Identify which cell holds the provided text, then report its (X, Y) central coordinate. 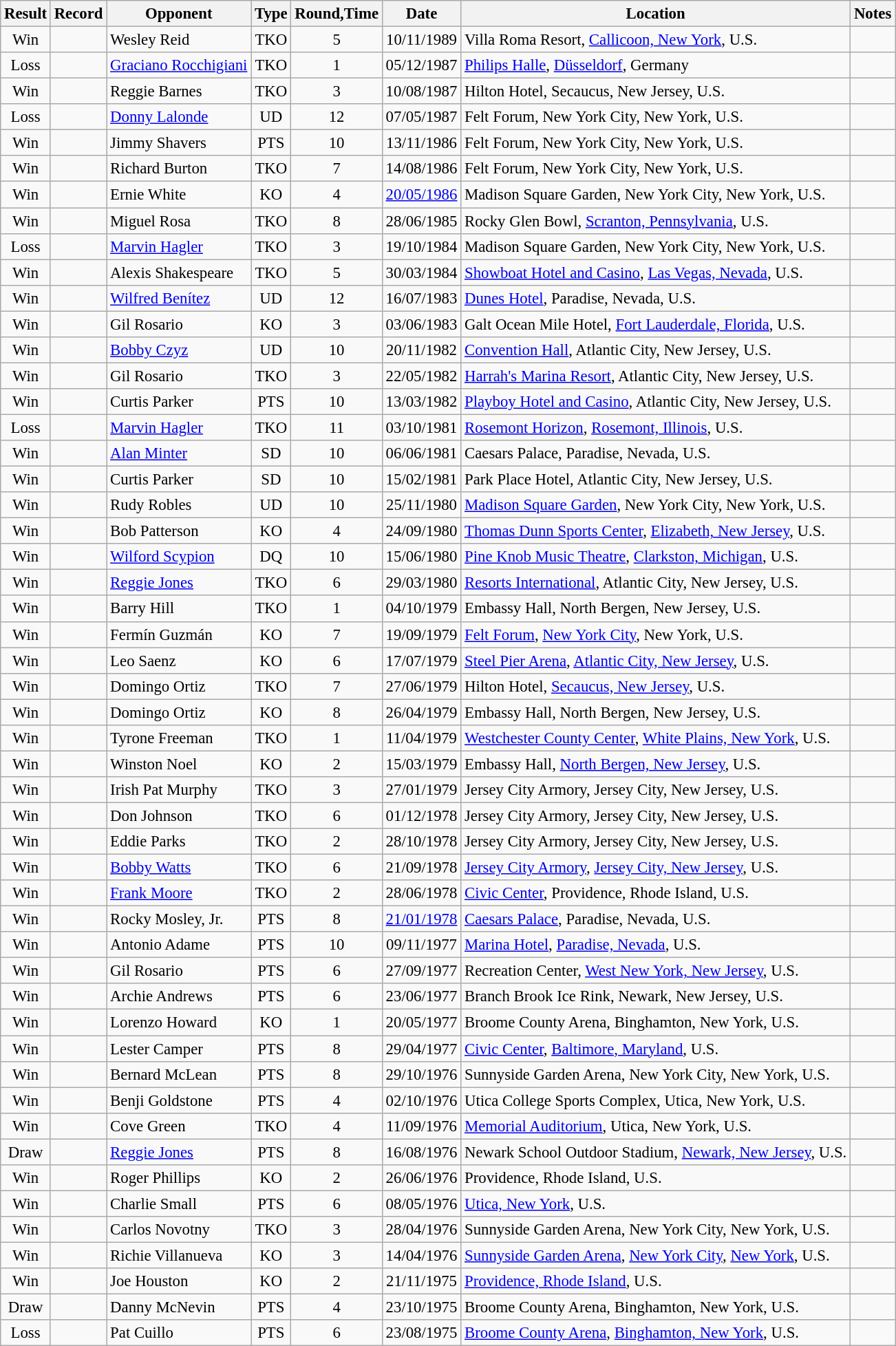
Alan Minter (179, 453)
15/02/1981 (421, 480)
Utica, New York, U.S. (656, 1204)
Westchester County Center, White Plains, New York, U.S. (656, 738)
Villa Roma Resort, Callicoon, New York, U.S. (656, 40)
Galt Ocean Mile Hotel, Fort Lauderdale, Florida, U.S. (656, 324)
Miguel Rosa (179, 221)
Joe Houston (179, 1281)
23/06/1977 (421, 997)
Round,Time (337, 14)
20/11/1982 (421, 350)
08/05/1976 (421, 1204)
Richard Burton (179, 169)
13/03/1982 (421, 402)
Newark School Outdoor Stadium, Newark, New Jersey, U.S. (656, 1152)
Philips Halle, Düsseldorf, Germany (656, 65)
06/06/1981 (421, 453)
26/04/1979 (421, 712)
05/12/1987 (421, 65)
Rosemont Horizon, Rosemont, Illinois, U.S. (656, 427)
15/03/1979 (421, 764)
01/12/1978 (421, 815)
19/09/1979 (421, 634)
Leo Saenz (179, 661)
03/10/1981 (421, 427)
Reggie Barnes (179, 92)
Park Place Hotel, Atlantic City, New Jersey, U.S. (656, 480)
Rudy Robles (179, 505)
Marina Hotel, Paradise, Nevada, U.S. (656, 945)
07/05/1987 (421, 117)
11/04/1979 (421, 738)
Wesley Reid (179, 40)
Donny Lalonde (179, 117)
23/10/1975 (421, 1307)
Alexis Shakespeare (179, 273)
Civic Center, Baltimore, Maryland, U.S. (656, 1049)
Thomas Dunn Sports Center, Elizabeth, New Jersey, U.S. (656, 531)
13/11/1986 (421, 143)
Frank Moore (179, 893)
Eddie Parks (179, 842)
29/10/1976 (421, 1074)
14/08/1986 (421, 169)
27/06/1979 (421, 686)
Barry Hill (179, 609)
Pat Cuillo (179, 1333)
26/06/1976 (421, 1178)
21/09/1978 (421, 868)
30/03/1984 (421, 273)
Don Johnson (179, 815)
Steel Pier Arena, Atlantic City, New Jersey, U.S. (656, 661)
14/04/1976 (421, 1255)
Opponent (179, 14)
03/06/1983 (421, 324)
10/11/1989 (421, 40)
23/08/1975 (421, 1333)
Benji Goldstone (179, 1100)
29/04/1977 (421, 1049)
Showboat Hotel and Casino, Las Vegas, Nevada, U.S. (656, 273)
15/06/1980 (421, 557)
Bobby Czyz (179, 350)
Notes (873, 14)
Harrah's Marina Resort, Atlantic City, New Jersey, U.S. (656, 376)
Lorenzo Howard (179, 1023)
28/04/1976 (421, 1230)
27/09/1977 (421, 971)
Bernard McLean (179, 1074)
10/08/1987 (421, 92)
Rocky Mosley, Jr. (179, 919)
Lester Camper (179, 1049)
21/01/1978 (421, 919)
Carlos Novotny (179, 1230)
Irish Pat Murphy (179, 790)
22/05/1982 (421, 376)
Danny McNevin (179, 1307)
21/11/1975 (421, 1281)
Fermín Guzmán (179, 634)
20/05/1986 (421, 195)
16/08/1976 (421, 1152)
Charlie Small (179, 1204)
Winston Noel (179, 764)
Playboy Hotel and Casino, Atlantic City, New Jersey, U.S. (656, 402)
Tyrone Freeman (179, 738)
19/10/1984 (421, 246)
Date (421, 14)
Wilford Scypion (179, 557)
16/07/1983 (421, 298)
02/10/1976 (421, 1100)
20/05/1977 (421, 1023)
Pine Knob Music Theatre, Clarkston, Michigan, U.S. (656, 557)
25/11/1980 (421, 505)
17/07/1979 (421, 661)
Location (656, 14)
Roger Phillips (179, 1178)
Recreation Center, West New York, New Jersey, U.S. (656, 971)
Bobby Watts (179, 868)
11 (337, 427)
Jimmy Shavers (179, 143)
Wilfred Benítez (179, 298)
Graciano Rocchigiani (179, 65)
27/01/1979 (421, 790)
Antonio Adame (179, 945)
Civic Center, Providence, Rhode Island, U.S. (656, 893)
09/11/1977 (421, 945)
24/09/1980 (421, 531)
Resorts International, Atlantic City, New Jersey, U.S. (656, 583)
11/09/1976 (421, 1126)
28/10/1978 (421, 842)
Archie Andrews (179, 997)
Result (26, 14)
Bob Patterson (179, 531)
Ernie White (179, 195)
29/03/1980 (421, 583)
28/06/1985 (421, 221)
Memorial Auditorium, Utica, New York, U.S. (656, 1126)
Record (78, 14)
04/10/1979 (421, 609)
28/06/1978 (421, 893)
Branch Brook Ice Rink, Newark, New Jersey, U.S. (656, 997)
Type (271, 14)
Cove Green (179, 1126)
Rocky Glen Bowl, Scranton, Pennsylvania, U.S. (656, 221)
Utica College Sports Complex, Utica, New York, U.S. (656, 1100)
DQ (271, 557)
Richie Villanueva (179, 1255)
Convention Hall, Atlantic City, New Jersey, U.S. (656, 350)
Dunes Hotel, Paradise, Nevada, U.S. (656, 298)
